For the text-containing cell, return its midpoint in [X, Y] coordinate format. 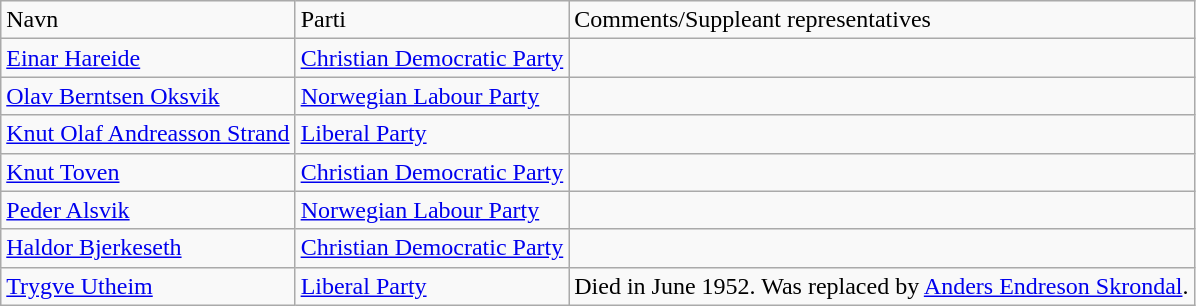
Parti [432, 20]
Comments/Suppleant representatives [882, 20]
Knut Olaf Andreasson Strand [148, 134]
Olav Berntsen Oksvik [148, 96]
Peder Alsvik [148, 210]
Trygve Utheim [148, 286]
Died in June 1952. Was replaced by Anders Endreson Skrondal. [882, 286]
Haldor Bjerkeseth [148, 248]
Knut Toven [148, 172]
Navn [148, 20]
Einar Hareide [148, 58]
